From the cell containing the given text, extract its center point as [X, Y] coordinate. 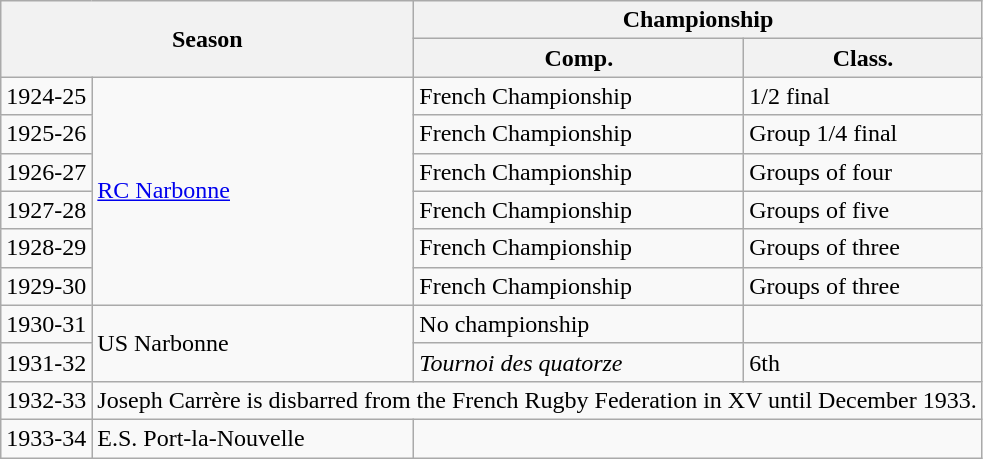
US Narbonne [253, 343]
1925-26 [46, 134]
1933-34 [46, 438]
Groups of four [863, 172]
1928-29 [46, 248]
No championship [579, 324]
1930-31 [46, 324]
1927-28 [46, 210]
1/2 final [863, 96]
Group 1/4 final [863, 134]
Class. [863, 58]
Championship [698, 20]
1926-27 [46, 172]
Groups of five [863, 210]
6th [863, 362]
E.S. Port-la-Nouvelle [253, 438]
RC Narbonne [253, 191]
1932-33 [46, 400]
Tournoi des quatorze [579, 362]
1924-25 [46, 96]
1931-32 [46, 362]
Joseph Carrère is disbarred from the French Rugby Federation in XV until December 1933. [537, 400]
1929-30 [46, 286]
Comp. [579, 58]
Season [208, 39]
